Return the [X, Y] coordinate for the center point of the cell that contains the specified text.  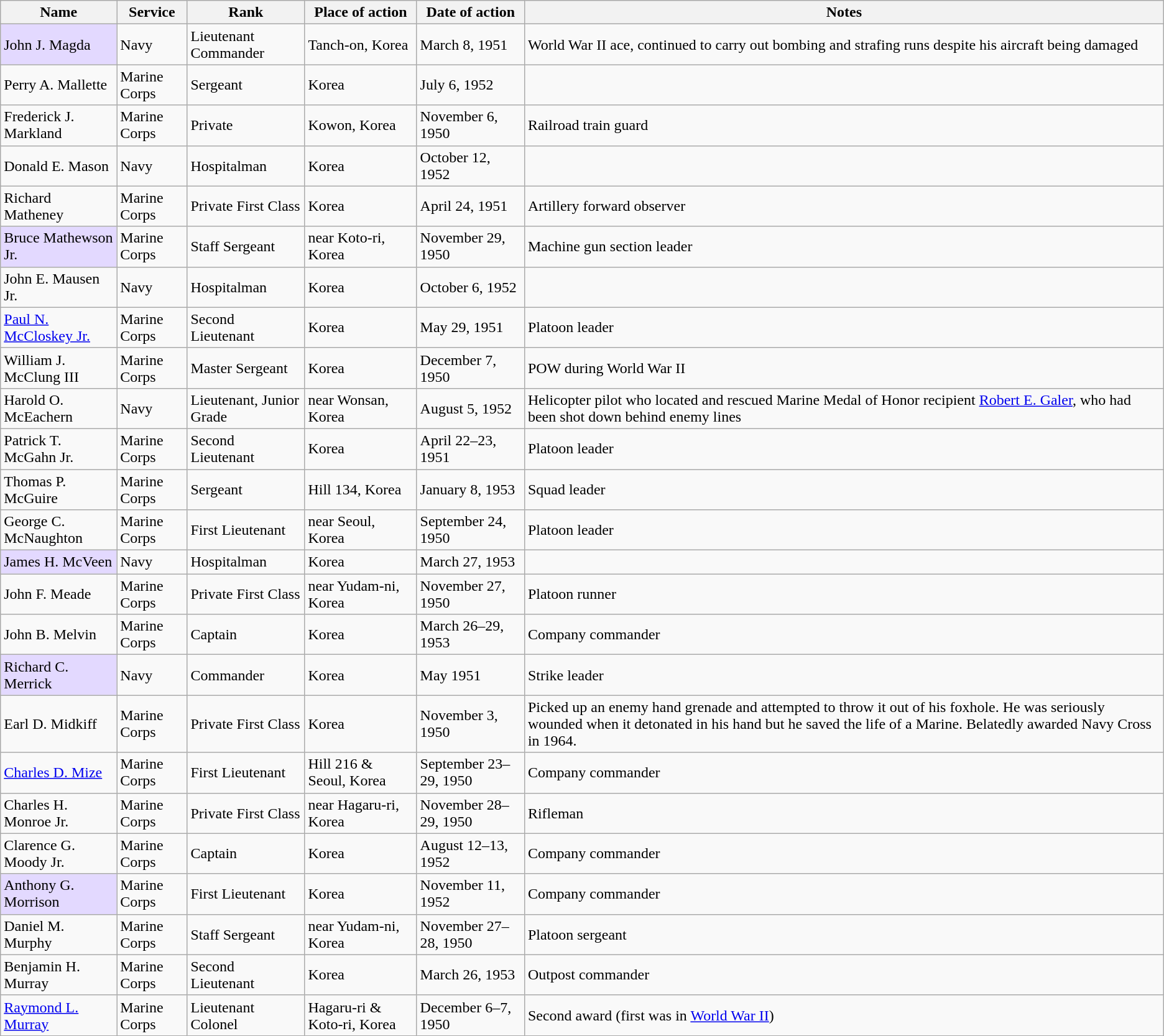
Rifleman [844, 813]
Lieutenant, Junior Grade [246, 408]
Platoon sergeant [844, 934]
Place of action [361, 12]
near Seoul, Korea [361, 530]
November 3, 1950 [470, 724]
Tanch-on, Korea [361, 45]
Harold O. McEachern [58, 408]
Hagaru-ri & Koto-ri, Korea [361, 1015]
Artillery forward observer [844, 206]
Benjamin H. Murray [58, 975]
March 27, 1953 [470, 562]
Perry A. Mallette [58, 85]
Donald E. Mason [58, 165]
Rank [246, 12]
Charles D. Mize [58, 772]
Lieutenant Commander [246, 45]
July 6, 1952 [470, 85]
Richard Matheney [58, 206]
October 12, 1952 [470, 165]
Earl D. Midkiff [58, 724]
John E. Mausen Jr. [58, 287]
Paul N. McCloskey Jr. [58, 327]
April 24, 1951 [470, 206]
December 6–7, 1950 [470, 1015]
James H. McVeen [58, 562]
Bruce Mathewson Jr. [58, 246]
Date of action [470, 12]
near Hagaru-ri, Korea [361, 813]
Outpost commander [844, 975]
Daniel M. Murphy [58, 934]
September 24, 1950 [470, 530]
Hill 134, Korea [361, 489]
Master Sergeant [246, 368]
Frederick J. Markland [58, 126]
March 26, 1953 [470, 975]
August 12–13, 1952 [470, 853]
Commander [246, 675]
May 1951 [470, 675]
November 28–29, 1950 [470, 813]
Helicopter pilot who located and rescued Marine Medal of Honor recipient Robert E. Galer, who had been shot down behind enemy lines [844, 408]
March 26–29, 1953 [470, 634]
near Wonsan, Korea [361, 408]
William J. McClung III [58, 368]
John F. Meade [58, 594]
Hill 216 & Seoul, Korea [361, 772]
World War II ace, continued to carry out bombing and strafing runs despite his aircraft being damaged [844, 45]
Patrick T. McGahn Jr. [58, 449]
Service [152, 12]
Railroad train guard [844, 126]
Charles H. Monroe Jr. [58, 813]
December 7, 1950 [470, 368]
Kowon, Korea [361, 126]
November 29, 1950 [470, 246]
Anthony G. Morrison [58, 894]
Notes [844, 12]
POW during World War II [844, 368]
Richard C. Merrick [58, 675]
March 8, 1951 [470, 45]
Second award (first was in World War II) [844, 1015]
Lieutenant Colonel [246, 1015]
October 6, 1952 [470, 287]
Thomas P. McGuire [58, 489]
George C. McNaughton [58, 530]
November 27–28, 1950 [470, 934]
May 29, 1951 [470, 327]
Clarence G. Moody Jr. [58, 853]
April 22–23, 1951 [470, 449]
near Koto-ri, Korea [361, 246]
Machine gun section leader [844, 246]
January 8, 1953 [470, 489]
Strike leader [844, 675]
Squad leader [844, 489]
Platoon runner [844, 594]
November 11, 1952 [470, 894]
Private [246, 126]
August 5, 1952 [470, 408]
November 6, 1950 [470, 126]
John B. Melvin [58, 634]
Name [58, 12]
Raymond L. Murray [58, 1015]
John J. Magda [58, 45]
November 27, 1950 [470, 594]
September 23–29, 1950 [470, 772]
